From the cell containing the given text, extract its center point as [x, y] coordinate. 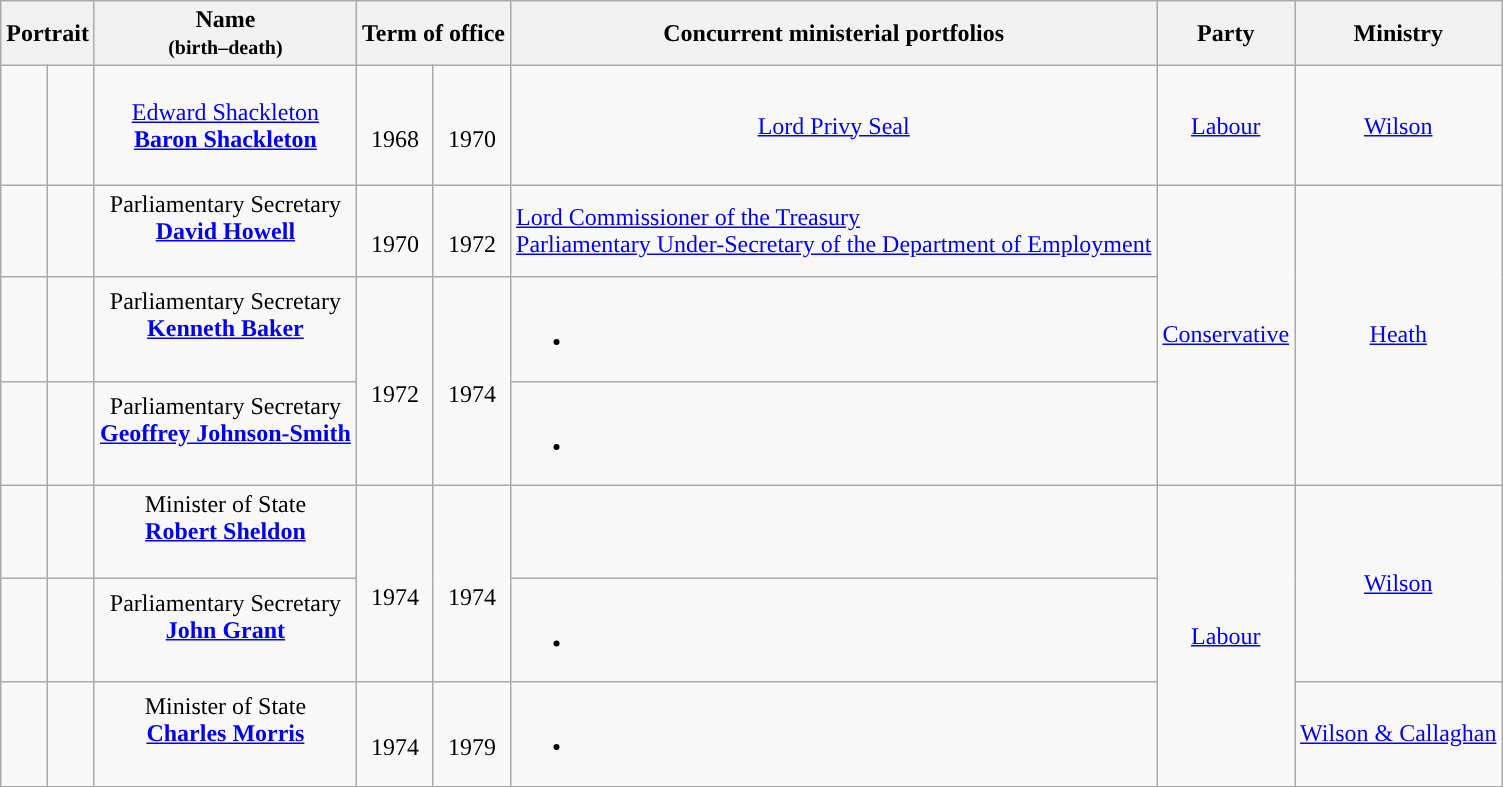
Portrait [48, 34]
Parliamentary SecretaryJohn Grant [225, 630]
Concurrent ministerial portfolios [834, 34]
Name(birth–death) [225, 34]
Ministry [1398, 34]
Lord Privy Seal [834, 126]
Party [1226, 34]
1968 [394, 126]
Edward ShackletonBaron Shackleton [225, 126]
Lord Commissioner of the Treasury Parliamentary Under-Secretary of the Department of Employment [834, 231]
1979 [472, 734]
Conservative [1226, 336]
Parliamentary SecretaryKenneth Baker [225, 329]
Minister of StateRobert Sheldon [225, 532]
Minister of StateCharles Morris [225, 734]
Wilson & Callaghan [1398, 734]
Parliamentary SecretaryDavid Howell [225, 231]
Term of office [433, 34]
Parliamentary SecretaryGeoffrey Johnson-Smith [225, 433]
Heath [1398, 336]
